For the text-containing cell, return its midpoint in (X, Y) coordinate format. 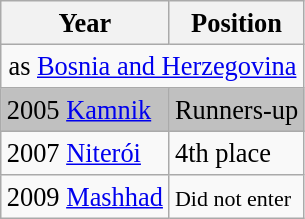
2009 Mashhad (85, 197)
as Bosnia and Herzegovina (152, 66)
Did not enter (236, 197)
Runners-up (236, 109)
4th place (236, 153)
2005 Kamnik (85, 109)
Position (236, 22)
Year (85, 22)
2007 Niterói (85, 153)
